Find where the given text appears and provide that cell's center as [x, y] coordinate. 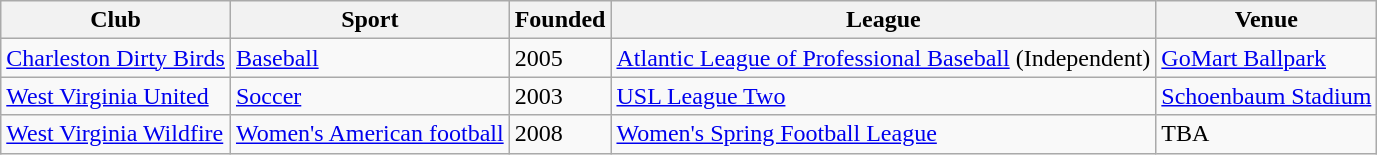
Atlantic League of Professional Baseball (Independent) [884, 58]
USL League Two [884, 96]
Sport [370, 20]
Venue [1266, 20]
2005 [560, 58]
West Virginia Wildfire [116, 134]
Baseball [370, 58]
Charleston Dirty Birds [116, 58]
TBA [1266, 134]
Soccer [370, 96]
West Virginia United [116, 96]
Women's American football [370, 134]
Schoenbaum Stadium [1266, 96]
Women's Spring Football League [884, 134]
Club [116, 20]
GoMart Ballpark [1266, 58]
League [884, 20]
2008 [560, 134]
2003 [560, 96]
Founded [560, 20]
